Capture the cell that displays the provided text and extract its (x, y) central coordinate. 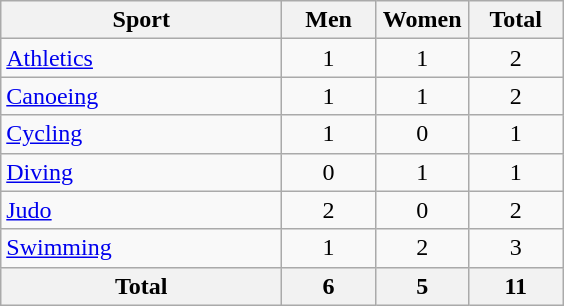
11 (516, 286)
Athletics (142, 58)
Men (329, 20)
Canoeing (142, 96)
Sport (142, 20)
Women (422, 20)
3 (516, 248)
Diving (142, 172)
Cycling (142, 134)
6 (329, 286)
Swimming (142, 248)
Judo (142, 210)
5 (422, 286)
